Extract the [X, Y] coordinate from the center of the cell holding the provided text.  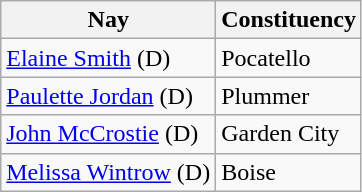
Pocatello [289, 58]
Melissa Wintrow (D) [108, 172]
John McCrostie (D) [108, 134]
Constituency [289, 20]
Paulette Jordan (D) [108, 96]
Boise [289, 172]
Nay [108, 20]
Plummer [289, 96]
Elaine Smith (D) [108, 58]
Garden City [289, 134]
